Search for the cell housing the specified text and yield its (X, Y) center coordinate. 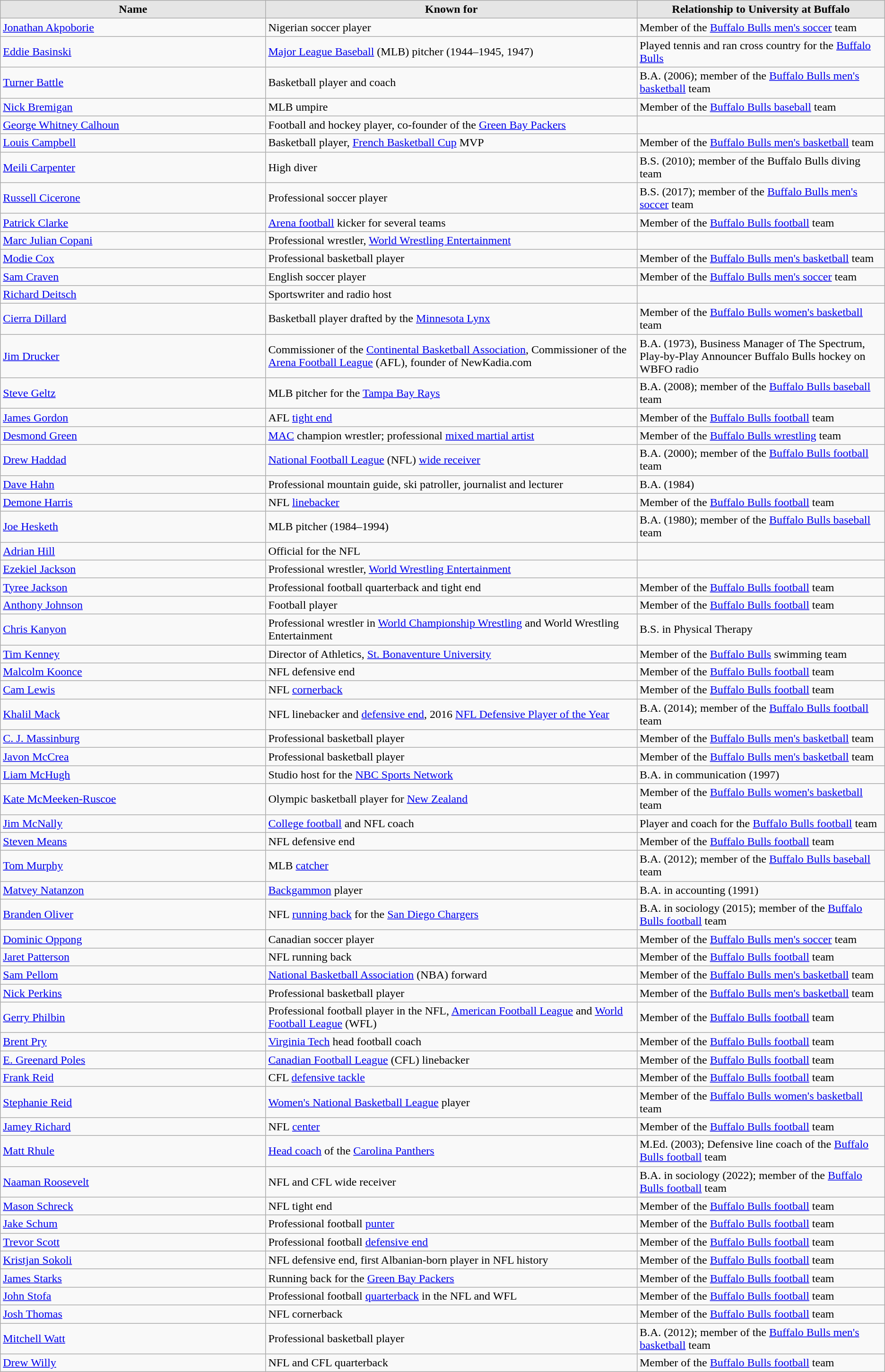
NFL linebacker (451, 502)
B.A. (2014); member of the Buffalo Bulls football team (761, 714)
Professional football defensive end (451, 1242)
B.A. (2012); member of the Buffalo Bulls men's basketball team (761, 1338)
National Basketball Association (NBA) forward (451, 975)
Anthony Johnson (133, 605)
Member of the Buffalo Bulls swimming team (761, 654)
Director of Athletics, St. Bonaventure University (451, 654)
Tyree Jackson (133, 587)
Joe Hesketh (133, 527)
Mason Schreck (133, 1206)
B.S. (2010); member of the Buffalo Bulls diving team (761, 167)
NFL defensive end, first Albanian-born player in NFL history (451, 1260)
Member of the Buffalo Bulls baseball team (761, 107)
Trevor Scott (133, 1242)
Sportswriter and radio host (451, 295)
Nick Bremigan (133, 107)
James Starks (133, 1278)
Dominic Oppong (133, 939)
B.S. in Physical Therapy (761, 629)
Professional soccer player (451, 198)
C. J. Massinburg (133, 739)
Sam Craven (133, 277)
Olympic basketball player for New Zealand (451, 799)
Commissioner of the Continental Basketball Association, Commissioner of the Arena Football League (AFL), founder of NewKadia.com (451, 356)
Nigerian soccer player (451, 27)
Running back for the Green Bay Packers (451, 1278)
B.A. in sociology (2022); member of the Buffalo Bulls football team (761, 1181)
National Football League (NFL) wide receiver (451, 460)
Javon McCrea (133, 757)
Khalil Mack (133, 714)
Patrick Clarke (133, 222)
B.A. (1984) (761, 484)
Backgammon player (451, 890)
B.A. in communication (1997) (761, 775)
Arena football kicker for several teams (451, 222)
Jim McNally (133, 823)
MLB umpire (451, 107)
E. Greenard Poles (133, 1060)
Cierra Dillard (133, 319)
MLB catcher (451, 865)
Jaret Patterson (133, 957)
Josh Thomas (133, 1314)
B.A. in accounting (1991) (761, 890)
B.A. (2012); member of the Buffalo Bulls baseball team (761, 865)
MAC champion wrestler; professional mixed martial artist (451, 436)
High diver (451, 167)
Known for (451, 9)
Professional football punter (451, 1224)
Drew Haddad (133, 460)
Turner Battle (133, 82)
Head coach of the Carolina Panthers (451, 1151)
Eddie Basinski (133, 52)
Studio host for the NBC Sports Network (451, 775)
Professional mountain guide, ski patroller, journalist and lecturer (451, 484)
Cam Lewis (133, 690)
Louis Campbell (133, 143)
Relationship to University at Buffalo (761, 9)
Professional football player in the NFL, American Football League and World Football League (WFL) (451, 1018)
Basketball player, French Basketball Cup MVP (451, 143)
M.Ed. (2003); Defensive line coach of the Buffalo Bulls football team (761, 1151)
Football player (451, 605)
Jamey Richard (133, 1127)
B.A. (2006); member of the Buffalo Bulls men's basketball team (761, 82)
Liam McHugh (133, 775)
Desmond Green (133, 436)
NFL and CFL quarterback (451, 1363)
Canadian soccer player (451, 939)
Dave Hahn (133, 484)
NFL linebacker and defensive end, 2016 NFL Defensive Player of the Year (451, 714)
Kate McMeeken-Ruscoe (133, 799)
Mitchell Watt (133, 1338)
B.A. (1980); member of the Buffalo Bulls baseball team (761, 527)
NFL and CFL wide receiver (451, 1181)
Ezekiel Jackson (133, 569)
Professional football quarterback in the NFL and WFL (451, 1296)
Jim Drucker (133, 356)
Women's National Basketball League player (451, 1102)
College football and NFL coach (451, 823)
Chris Kanyon (133, 629)
NFL running back for the San Diego Chargers (451, 915)
Steven Means (133, 841)
Kristjan Sokoli (133, 1260)
Malcolm Koonce (133, 672)
Frank Reid (133, 1078)
Nick Perkins (133, 993)
Football and hockey player, co-founder of the Green Bay Packers (451, 125)
Adrian Hill (133, 551)
Russell Cicerone (133, 198)
Steve Geltz (133, 393)
Professional football quarterback and tight end (451, 587)
Richard Deitsch (133, 295)
Virginia Tech head football coach (451, 1042)
Naaman Roosevelt (133, 1181)
Basketball player drafted by the Minnesota Lynx (451, 319)
Member of the Buffalo Bulls wrestling team (761, 436)
Sam Pellom (133, 975)
Matvey Natanzon (133, 890)
Name (133, 9)
Played tennis and ran cross country for the Buffalo Bulls (761, 52)
CFL defensive tackle (451, 1078)
NFL tight end (451, 1206)
B.A. (2008); member of the Buffalo Bulls baseball team (761, 393)
Stephanie Reid (133, 1102)
Demone Harris (133, 502)
George Whitney Calhoun (133, 125)
NFL center (451, 1127)
Gerry Philbin (133, 1018)
Marc Julian Copani (133, 240)
John Stofa (133, 1296)
B.A. (2000); member of the Buffalo Bulls football team (761, 460)
Jake Schum (133, 1224)
Major League Baseball (MLB) pitcher (1944–1945, 1947) (451, 52)
MLB pitcher (1984–1994) (451, 527)
James Gordon (133, 418)
NFL running back (451, 957)
Official for the NFL (451, 551)
English soccer player (451, 277)
Tom Murphy (133, 865)
B.S. (2017); member of the Buffalo Bulls men's soccer team (761, 198)
Canadian Football League (CFL) linebacker (451, 1060)
B.A. (1973), Business Manager of The Spectrum, Play-by-Play Announcer Buffalo Bulls hockey on WBFO radio (761, 356)
Player and coach for the Buffalo Bulls football team (761, 823)
Professional wrestler in World Championship Wrestling and World Wrestling Entertainment (451, 629)
Drew Willy (133, 1363)
Basketball player and coach (451, 82)
Modie Cox (133, 258)
AFL tight end (451, 418)
Meili Carpenter (133, 167)
Matt Rhule (133, 1151)
B.A. in sociology (2015); member of the Buffalo Bulls football team (761, 915)
Jonathan Akpoborie (133, 27)
Brent Pry (133, 1042)
MLB pitcher for the Tampa Bay Rays (451, 393)
Branden Oliver (133, 915)
Tim Kenney (133, 654)
